Find where the given text appears and provide that cell's center as [x, y] coordinate. 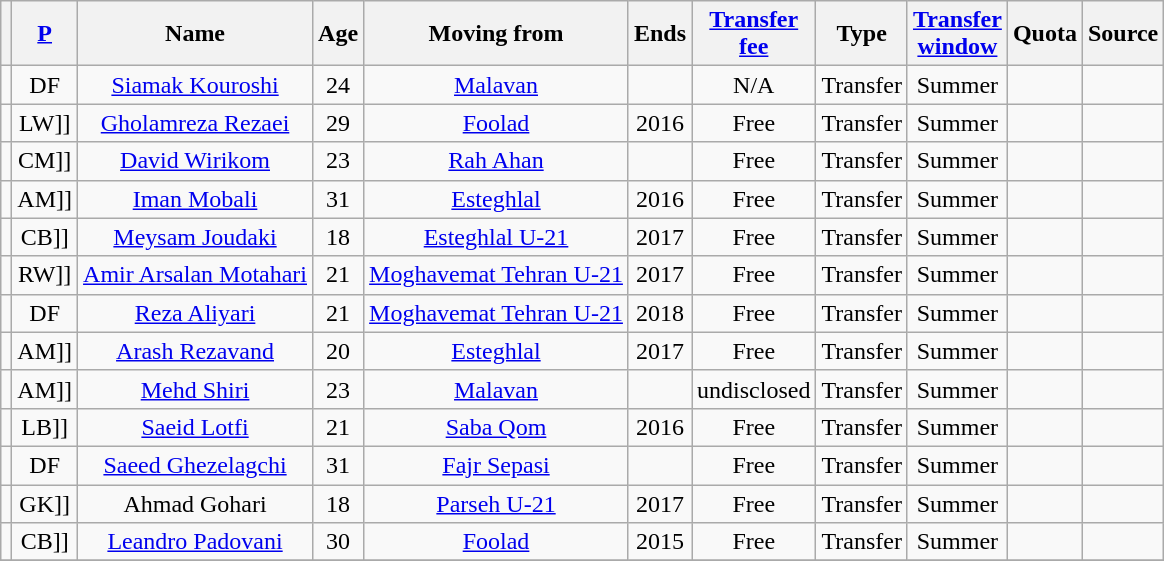
2018 [660, 313]
Name [196, 34]
Transferfee [754, 34]
Reza Aliyari [196, 313]
Gholamreza Rezaei [196, 123]
N/A [754, 85]
Iman Mobali [196, 199]
Moving from [496, 34]
Ahmad Gohari [196, 503]
Source [1122, 34]
Siamak Kouroshi [196, 85]
Esteghlal U-21 [496, 237]
Ends [660, 34]
undisclosed [754, 389]
Quota [1044, 34]
RW]] [45, 275]
LB]] [45, 427]
2015 [660, 542]
29 [338, 123]
20 [338, 351]
Arash Rezavand [196, 351]
Saeed Ghezelagchi [196, 465]
24 [338, 85]
Saeid Lotfi [196, 427]
Parseh U-21 [496, 503]
LW]] [45, 123]
Rah Ahan [496, 161]
Fajr Sepasi [496, 465]
Amir Arsalan Motahari [196, 275]
Mehd Shiri [196, 389]
P [45, 34]
CM]] [45, 161]
30 [338, 542]
David Wirikom [196, 161]
Saba Qom [496, 427]
Age [338, 34]
Type [862, 34]
GK]] [45, 503]
Leandro Padovani [196, 542]
Transferwindow [957, 34]
Meysam Joudaki [196, 237]
